From the cell containing the given text, extract its center point as (X, Y) coordinate. 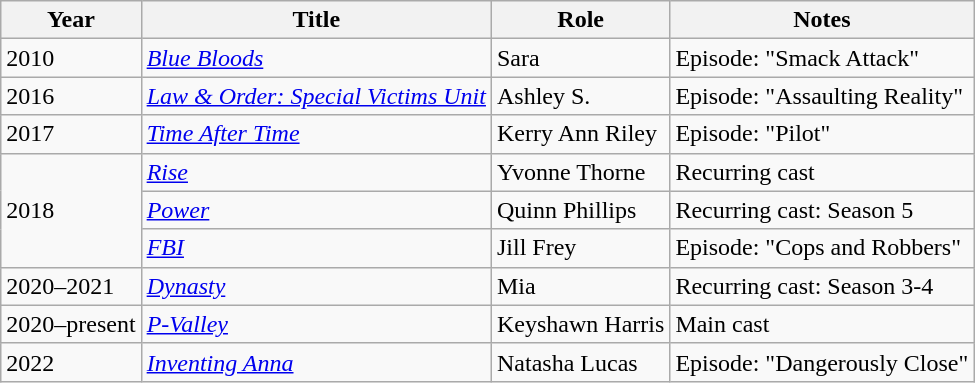
Notes (822, 20)
Recurring cast (822, 172)
Role (580, 20)
Time After Time (316, 134)
Main cast (822, 324)
2020–present (71, 324)
Year (71, 20)
2018 (71, 210)
2022 (71, 362)
Inventing Anna (316, 362)
Power (316, 210)
Episode: "Pilot" (822, 134)
Episode: "Assaulting Reality" (822, 96)
Quinn Phillips (580, 210)
Episode: "Cops and Robbers" (822, 248)
FBI (316, 248)
Kerry Ann Riley (580, 134)
Natasha Lucas (580, 362)
Keyshawn Harris (580, 324)
Dynasty (316, 286)
2017 (71, 134)
2016 (71, 96)
2020–2021 (71, 286)
P-Valley (316, 324)
Sara (580, 58)
Recurring cast: Season 5 (822, 210)
Blue Bloods (316, 58)
Recurring cast: Season 3-4 (822, 286)
Episode: "Smack Attack" (822, 58)
Episode: "Dangerously Close" (822, 362)
2010 (71, 58)
Mia (580, 286)
Rise (316, 172)
Yvonne Thorne (580, 172)
Title (316, 20)
Ashley S. (580, 96)
Law & Order: Special Victims Unit (316, 96)
Jill Frey (580, 248)
